Return the [X, Y] coordinate for the center point of the cell that contains the specified text.  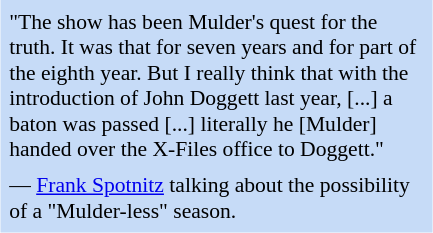
— Frank Spotnitz talking about the possibility of a "Mulder-less" season. [216, 198]
